Return the (X, Y) coordinate for the center point of the cell that contains the specified text.  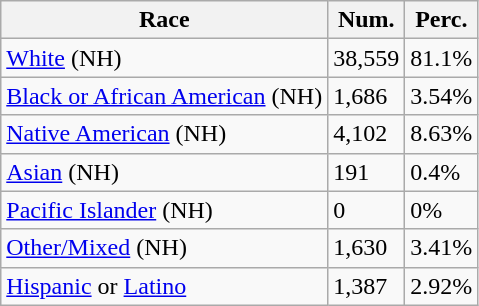
Black or African American (NH) (164, 96)
3.41% (442, 248)
Asian (NH) (164, 172)
White (NH) (164, 58)
Num. (366, 20)
Perc. (442, 20)
Native American (NH) (164, 134)
8.63% (442, 134)
2.92% (442, 286)
Other/Mixed (NH) (164, 248)
0.4% (442, 172)
1,387 (366, 286)
0 (366, 210)
191 (366, 172)
Hispanic or Latino (164, 286)
Race (164, 20)
1,630 (366, 248)
81.1% (442, 58)
0% (442, 210)
3.54% (442, 96)
Pacific Islander (NH) (164, 210)
1,686 (366, 96)
38,559 (366, 58)
4,102 (366, 134)
